Extract the (X, Y) coordinate from the center of the cell holding the provided text.  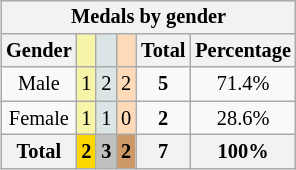
3 (106, 152)
5 (163, 84)
28.6% (243, 118)
71.4% (243, 84)
Female (38, 118)
7 (163, 152)
Percentage (243, 51)
0 (126, 118)
100% (243, 152)
Male (38, 84)
Gender (38, 51)
Medals by gender (148, 17)
